Find where the given text appears and provide that cell's center as [X, Y] coordinate. 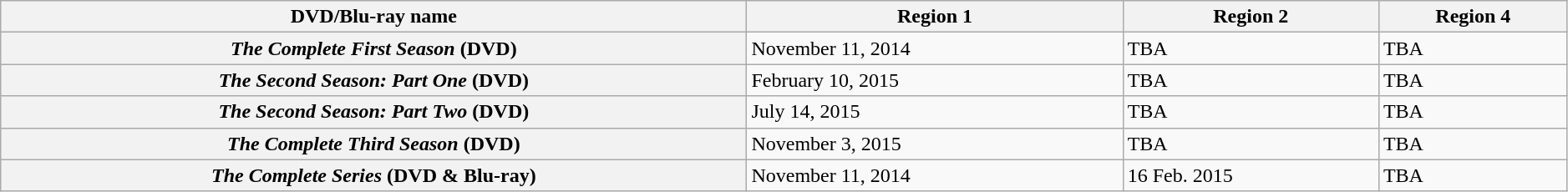
The Second Season: Part One (DVD) [374, 80]
July 14, 2015 [935, 112]
The Complete First Season (DVD) [374, 48]
February 10, 2015 [935, 80]
DVD/Blu-ray name [374, 17]
The Second Season: Part Two (DVD) [374, 112]
Region 2 [1251, 17]
The Complete Series (DVD & Blu-ray) [374, 175]
Region 4 [1473, 17]
November 3, 2015 [935, 144]
16 Feb. 2015 [1251, 175]
Region 1 [935, 17]
The Complete Third Season (DVD) [374, 144]
